Return (X, Y) of the center of cell containing provided text 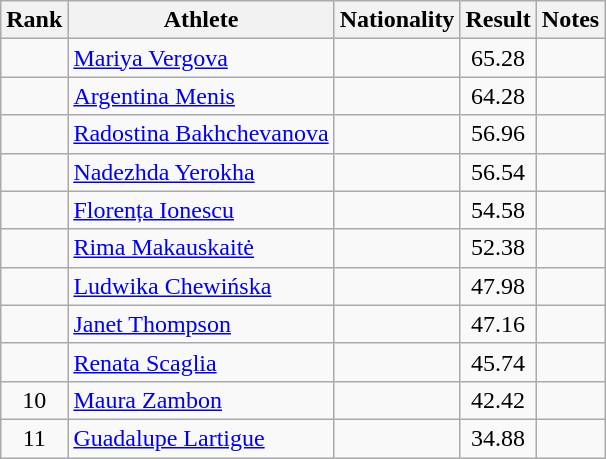
56.54 (498, 172)
Rank (34, 20)
Nationality (397, 20)
64.28 (498, 96)
Argentina Menis (201, 96)
47.16 (498, 324)
Athlete (201, 20)
Ludwika Chewińska (201, 286)
Notes (570, 20)
45.74 (498, 362)
65.28 (498, 58)
56.96 (498, 134)
Result (498, 20)
Janet Thompson (201, 324)
Florența Ionescu (201, 210)
Renata Scaglia (201, 362)
54.58 (498, 210)
11 (34, 438)
42.42 (498, 400)
Guadalupe Lartigue (201, 438)
52.38 (498, 248)
Nadezhda Yerokha (201, 172)
Rima Makauskaitė (201, 248)
10 (34, 400)
Radostina Bakhchevanova (201, 134)
Maura Zambon (201, 400)
47.98 (498, 286)
34.88 (498, 438)
Mariya Vergova (201, 58)
